For the text-containing cell, return its midpoint in [x, y] coordinate format. 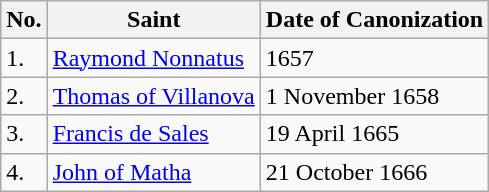
1. [24, 58]
4. [24, 172]
John of Matha [154, 172]
No. [24, 20]
Thomas of Villanova [154, 96]
1 November 1658 [374, 96]
3. [24, 134]
Date of Canonization [374, 20]
21 October 1666 [374, 172]
Raymond Nonnatus [154, 58]
Saint [154, 20]
2. [24, 96]
19 April 1665 [374, 134]
1657 [374, 58]
Francis de Sales [154, 134]
